From the cell containing the given text, extract its center point as [x, y] coordinate. 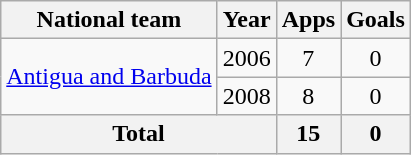
15 [308, 134]
National team [109, 20]
Year [246, 20]
Goals [376, 20]
2006 [246, 58]
Total [138, 134]
8 [308, 96]
Antigua and Barbuda [109, 77]
2008 [246, 96]
7 [308, 58]
Apps [308, 20]
